Pinpoint the cell where the given text exists, returning its [X, Y] midpoint coordinate. 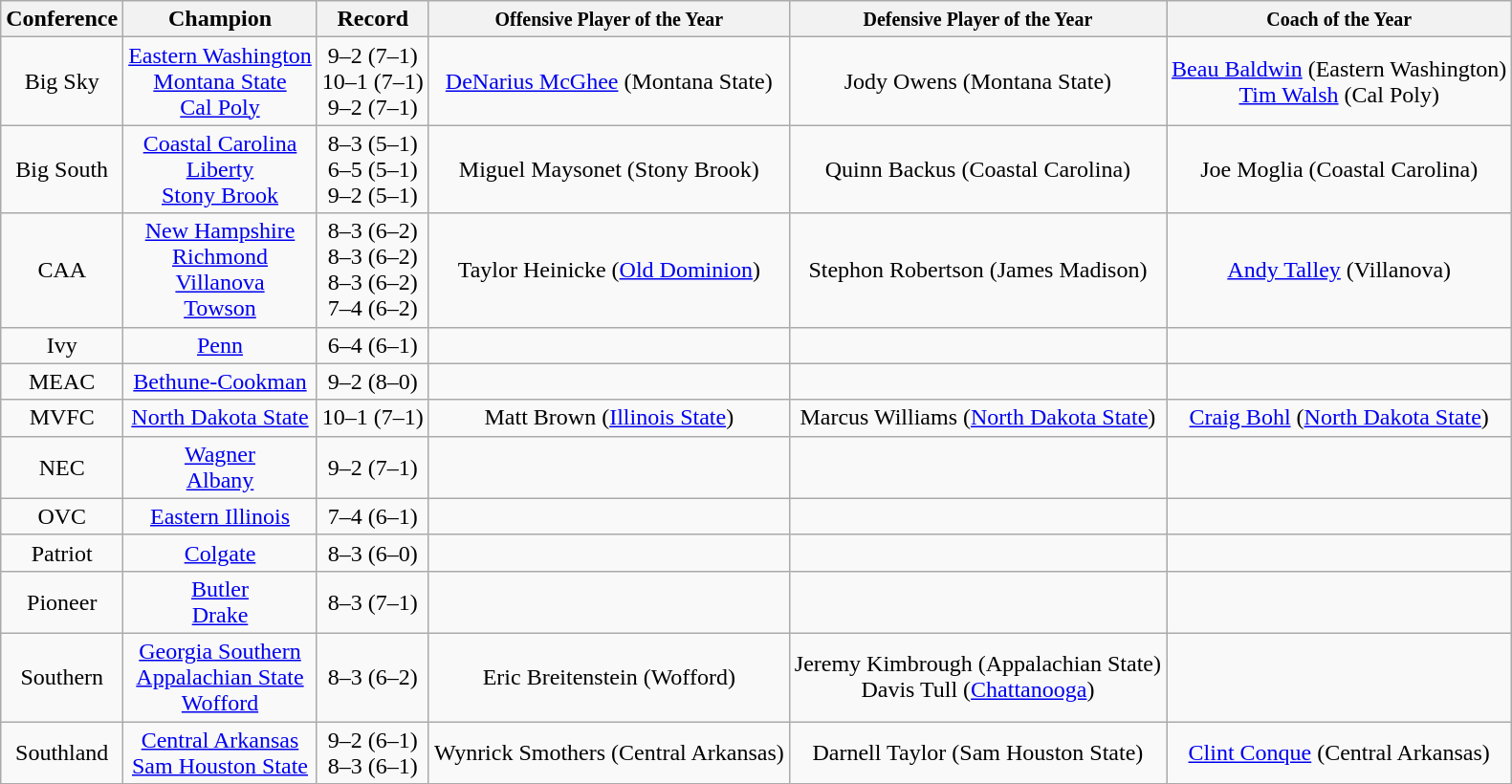
Matt Brown (Illinois State) [608, 418]
Offensive Player of the Year [608, 19]
Craig Bohl (North Dakota State) [1339, 418]
8–3 (6–2)8–3 (6–2)8–3 (6–2)7–4 (6–2) [373, 270]
8–3 (7–1) [373, 602]
Champion [220, 19]
8–3 (6–2) [373, 677]
Beau Baldwin (Eastern Washington)Tim Walsh (Cal Poly) [1339, 81]
CAA [62, 270]
Andy Talley (Villanova) [1339, 270]
Defensive Player of the Year [977, 19]
Darnell Taylor (Sam Houston State) [977, 751]
Patriot [62, 553]
Record [373, 19]
Coastal CarolinaLibertyStony Brook [220, 169]
WagnerAlbany [220, 467]
Georgia SouthernAppalachian StateWofford [220, 677]
9–2 (6–1)8–3 (6–1) [373, 751]
Conference [62, 19]
9–2 (7–1)10–1 (7–1)9–2 (7–1) [373, 81]
Coach of the Year [1339, 19]
9–2 (7–1) [373, 467]
Southland [62, 751]
Eastern Washington Montana State Cal Poly [220, 81]
Eastern Illinois [220, 516]
Big South [62, 169]
9–2 (8–0) [373, 381]
Jody Owens (Montana State) [977, 81]
Southern [62, 677]
Central ArkansasSam Houston State [220, 751]
OVC [62, 516]
MVFC [62, 418]
New HampshireRichmondVillanovaTowson [220, 270]
Pioneer [62, 602]
Colgate [220, 553]
DeNarius McGhee (Montana State) [608, 81]
6–4 (6–1) [373, 345]
10–1 (7–1) [373, 418]
Quinn Backus (Coastal Carolina) [977, 169]
Stephon Robertson (James Madison) [977, 270]
Clint Conque (Central Arkansas) [1339, 751]
North Dakota State [220, 418]
MEAC [62, 381]
ButlerDrake [220, 602]
8–3 (6–0) [373, 553]
Ivy [62, 345]
Penn [220, 345]
Bethune-Cookman [220, 381]
8–3 (5–1)6–5 (5–1)9–2 (5–1) [373, 169]
Miguel Maysonet (Stony Brook) [608, 169]
Taylor Heinicke (Old Dominion) [608, 270]
Big Sky [62, 81]
Marcus Williams (North Dakota State) [977, 418]
Eric Breitenstein (Wofford) [608, 677]
Joe Moglia (Coastal Carolina) [1339, 169]
7–4 (6–1) [373, 516]
Jeremy Kimbrough (Appalachian State)Davis Tull (Chattanooga) [977, 677]
Wynrick Smothers (Central Arkansas) [608, 751]
NEC [62, 467]
